Scan for the cell matching the given text and deliver its [X, Y] coordinate at center. 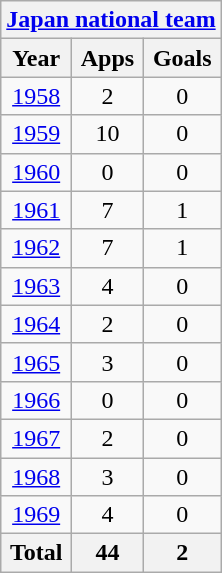
10 [108, 134]
1966 [36, 400]
1964 [36, 324]
Year [36, 58]
1958 [36, 96]
1961 [36, 210]
Japan national team [111, 20]
1963 [36, 286]
Goals [182, 58]
44 [108, 553]
Apps [108, 58]
1962 [36, 248]
Total [36, 553]
1965 [36, 362]
1967 [36, 438]
1968 [36, 477]
1960 [36, 172]
1969 [36, 515]
1959 [36, 134]
